From the cell containing the given text, extract its center point as (x, y) coordinate. 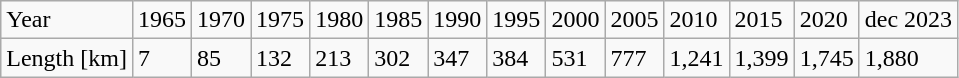
1975 (280, 20)
Length [km] (67, 58)
1,399 (762, 58)
7 (162, 58)
1995 (516, 20)
2015 (762, 20)
Year (67, 20)
1,880 (908, 58)
347 (458, 58)
2020 (826, 20)
dec 2023 (908, 20)
2000 (576, 20)
1965 (162, 20)
132 (280, 58)
2005 (634, 20)
531 (576, 58)
1990 (458, 20)
1985 (398, 20)
1,241 (696, 58)
2010 (696, 20)
1,745 (826, 58)
1970 (222, 20)
777 (634, 58)
384 (516, 58)
85 (222, 58)
302 (398, 58)
213 (340, 58)
1980 (340, 20)
